Locate the cell with the specified text and output its (X, Y) center coordinate. 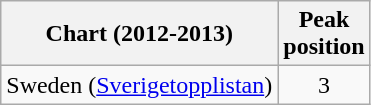
3 (324, 85)
Chart (2012-2013) (140, 34)
Sweden (Sverigetopplistan) (140, 85)
Peakposition (324, 34)
